Determine the (X, Y) coordinate at the center of the cell enclosing the given text.  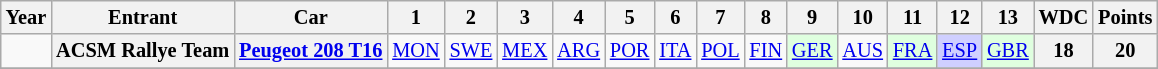
POL (720, 51)
7 (720, 17)
3 (524, 17)
MON (416, 51)
4 (578, 17)
GBR (1008, 51)
Year (26, 17)
11 (912, 17)
POR (630, 51)
9 (812, 17)
Entrant (142, 17)
GER (812, 51)
ESP (960, 51)
ITA (675, 51)
20 (1125, 51)
AUS (862, 51)
FIN (766, 51)
MEX (524, 51)
5 (630, 17)
WDC (1064, 17)
ARG (578, 51)
FRA (912, 51)
12 (960, 17)
13 (1008, 17)
ACSM Rallye Team (142, 51)
Points (1125, 17)
1 (416, 17)
18 (1064, 51)
6 (675, 17)
8 (766, 17)
Car (310, 17)
SWE (472, 51)
10 (862, 17)
Peugeot 208 T16 (310, 51)
2 (472, 17)
